Find where the given text appears and provide that cell's center as [x, y] coordinate. 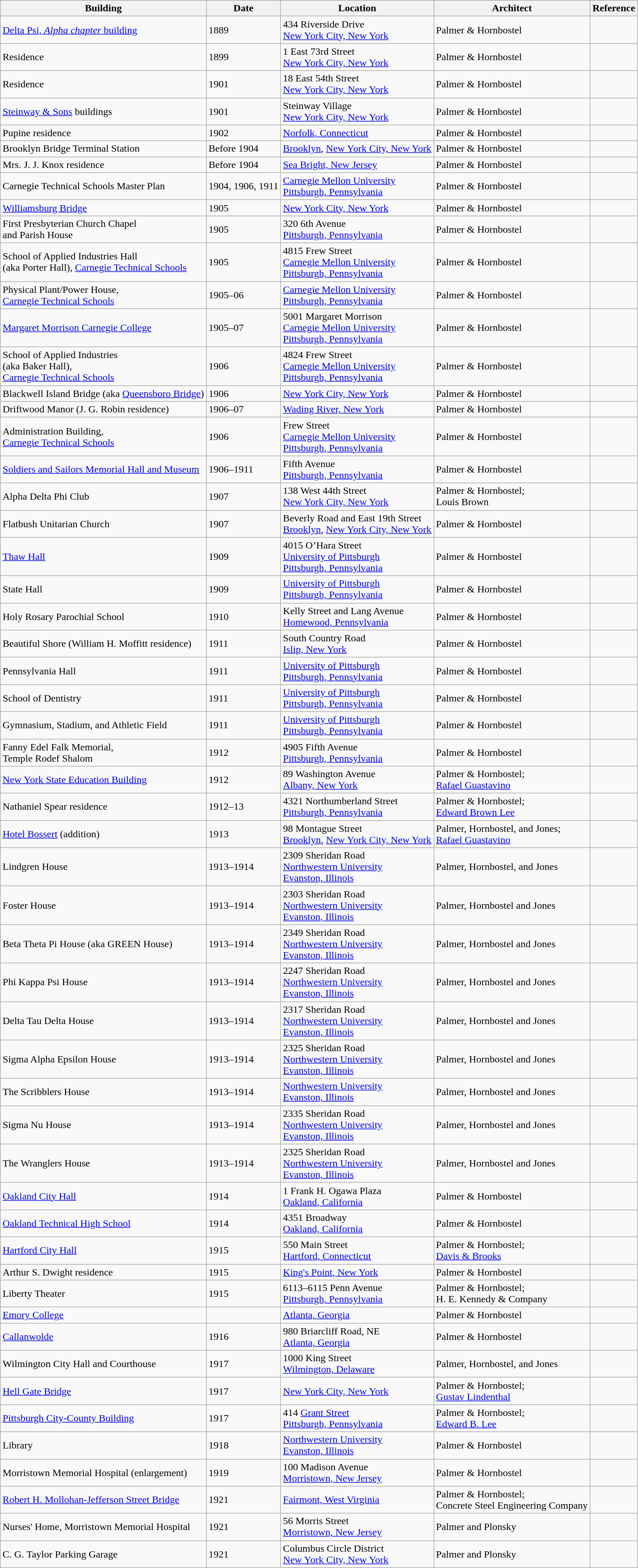
Morristown Memorial Hospital (enlargement) [104, 1472]
Norfolk, Connecticut [357, 133]
Pupine residence [104, 133]
Williamsburg Bridge [104, 208]
Hartford City Hall [104, 1250]
1889 [244, 30]
1906–07 [244, 409]
Administration Building,Carnegie Technical Schools [104, 437]
Beautiful Shore (William H. Moffitt residence) [104, 643]
56 Morris StreetMorristown, New Jersey [357, 1527]
2309 Sheridan RoadNorthwestern UniversityEvanston, Illinois [357, 867]
Wilmington City Hall and Courthouse [104, 1364]
Flatbush Unitarian Church [104, 524]
South Country RoadIslip, New York [357, 643]
Palmer & Hornbostel;Davis & Brooks [512, 1250]
Palmer & Hornbostel;Louis Brown [512, 496]
1902 [244, 133]
Library [104, 1446]
Phi Kappa Psi House [104, 982]
Fanny Edel Falk Memorial,Temple Rodef Shalom [104, 752]
Margaret Morrison Carnegie College [104, 328]
Nathaniel Spear residence [104, 807]
2247 Sheridan RoadNorthwestern UniversityEvanston, Illinois [357, 982]
C. G. Taylor Parking Garage [104, 1554]
Liberty Theater [104, 1294]
Pittsburgh City-County Building [104, 1418]
5001 Margaret MorrisonCarnegie Mellon UniversityPittsburgh, Pennsylvania [357, 328]
Physical Plant/Power House,Carnegie Technical Schools [104, 295]
Palmer & Hornbostel;H. E. Kennedy & Company [512, 1294]
First Presbyterian Church Chapeland Parish House [104, 229]
Blackwell Island Bridge (aka Queensboro Bridge) [104, 394]
Oakland City Hall [104, 1196]
1906–1911 [244, 470]
Frew StreetCarnegie Mellon UniversityPittsburgh, Pennsylvania [357, 437]
Callanwolde [104, 1337]
4351 BroadwayOakland, California [357, 1223]
1919 [244, 1472]
Nurses' Home, Morristown Memorial Hospital [104, 1527]
Emory College [104, 1315]
2349 Sheridan RoadNorthwestern UniversityEvanston, Illinois [357, 944]
138 West 44th StreetNew York City, New York [357, 496]
980 Briarcliff Road, NEAtlanta, Georgia [357, 1337]
Sea Bright, New Jersey [357, 165]
Hell Gate Bridge [104, 1391]
Brooklyn Bridge Terminal Station [104, 149]
Carnegie Technical Schools Master Plan [104, 186]
550 Main StreetHartford, Connecticut [357, 1250]
Sigma Alpha Epsilon House [104, 1059]
Location [357, 8]
Kelly Street and Lang AvenueHomewood, Pennsylvania [357, 617]
1904, 1906, 1911 [244, 186]
1000 King StreetWilmington, Delaware [357, 1364]
89 Washington AvenueAlbany, New York [357, 780]
Date [244, 8]
1905–07 [244, 328]
Foster House [104, 905]
Driftwood Manor (J. G. Robin residence) [104, 409]
6113–6115 Penn AvenuePittsburgh, Pennsylvania [357, 1294]
Holy Rosary Parochial School [104, 617]
Palmer & Hornbostel;Edward B. Lee [512, 1418]
100 Madison AvenueMorristown, New Jersey [357, 1472]
Alpha Delta Phi Club [104, 496]
The Scribblers House [104, 1092]
4015 O’Hara StreetUniversity of PittsburghPittsburgh, Pennsylvania [357, 557]
414 Grant StreetPittsburgh, Pennsylvania [357, 1418]
Thaw Hall [104, 557]
Reference [613, 8]
Palmer & Hornbostel;Gustav Lindenthal [512, 1391]
Columbus Circle DistrictNew York City, New York [357, 1554]
School of Applied Industries Hall(aka Porter Hall), Carnegie Technical Schools [104, 262]
Pennsylvania Hall [104, 671]
Beta Theta Pi House (aka GREEN House) [104, 944]
Fairmont, West Virginia [357, 1500]
98 Montague StreetBrooklyn, New York City, New York [357, 834]
Architect [512, 8]
4815 Frew StreetCarnegie Mellon UniversityPittsburgh, Pennsylvania [357, 262]
Palmer & Hornbostel;Rafael Guastavino [512, 780]
1910 [244, 617]
Robert H. Mollohan-Jefferson Street Bridge [104, 1500]
1918 [244, 1446]
The Wranglers House [104, 1163]
Building [104, 8]
Mrs. J. J. Knox residence [104, 165]
1916 [244, 1337]
Atlanta, Georgia [357, 1315]
School of Applied Industries(aka Baker Hall),Carnegie Technical Schools [104, 366]
Steinway VillageNew York City, New York [357, 111]
Oakland Technical High School [104, 1223]
320 6th AvenuePittsburgh, Pennsylvania [357, 229]
King's Point, New York [357, 1272]
Arthur S. Dwight residence [104, 1272]
Delta Tau Delta House [104, 1021]
Soldiers and Sailors Memorial Hall and Museum [104, 470]
Lindgren House [104, 867]
New York State Education Building [104, 780]
4824 Frew StreetCarnegie Mellon UniversityPittsburgh, Pennsylvania [357, 366]
434 Riverside DriveNew York City, New York [357, 30]
4321 Northumberland StreetPittsburgh, Pennsylvania [357, 807]
Brooklyn, New York City, New York [357, 149]
2303 Sheridan RoadNorthwestern UniversityEvanston, Illinois [357, 905]
Sigma Nu House [104, 1125]
1 East 73rd StreetNew York City, New York [357, 57]
Gymnasium, Stadium, and Athletic Field [104, 725]
18 East 54th StreetNew York City, New York [357, 84]
1899 [244, 57]
1913 [244, 834]
Palmer & Hornbostel;Concrete Steel Engineering Company [512, 1500]
1 Frank H. Ogawa PlazaOakland, California [357, 1196]
Palmer & Hornbostel;Edward Brown Lee [512, 807]
State Hall [104, 589]
Steinway & Sons buildings [104, 111]
2335 Sheridan RoadNorthwestern UniversityEvanston, Illinois [357, 1125]
School of Dentistry [104, 698]
Fifth AvenuePittsburgh, Pennsylvania [357, 470]
Hotel Bossert (addition) [104, 834]
Wading River, New York [357, 409]
1912–13 [244, 807]
Delta Psi, Alpha chapter building [104, 30]
2317 Sheridan RoadNorthwestern UniversityEvanston, Illinois [357, 1021]
4905 Fifth AvenuePittsburgh, Pennsylvania [357, 752]
Palmer, Hornbostel, and Jones;Rafael Guastavino [512, 834]
Beverly Road and East 19th StreetBrooklyn, New York City, New York [357, 524]
1905–06 [244, 295]
